Return the (x, y) coordinate for the center point of the cell that contains the specified text.  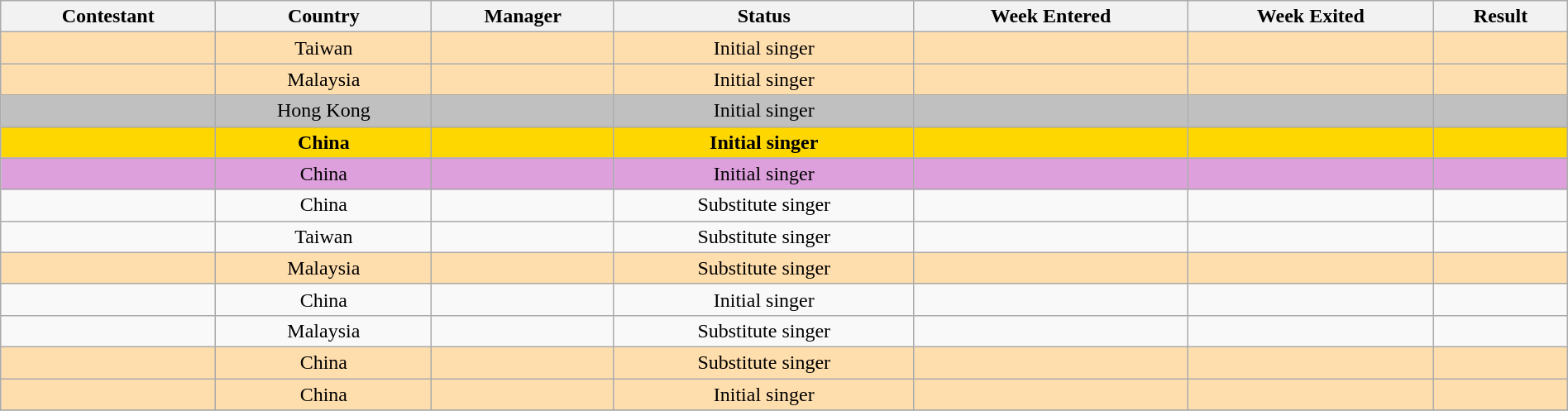
Manager (523, 17)
Hong Kong (324, 111)
Contestant (108, 17)
Week Exited (1311, 17)
Country (324, 17)
Status (764, 17)
Week Entered (1050, 17)
Result (1500, 17)
